Pinpoint the cell where the given text exists, returning its [x, y] midpoint coordinate. 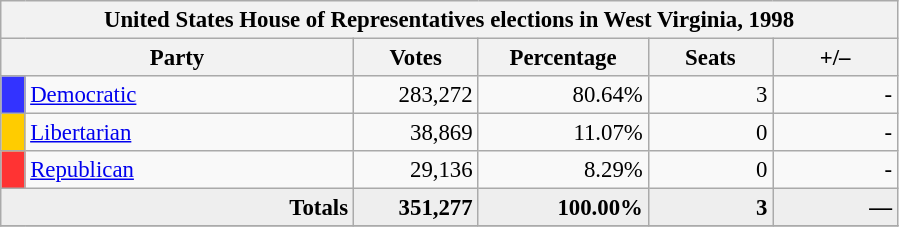
100.00% [563, 208]
United States House of Representatives elections in West Virginia, 1998 [450, 20]
Percentage [563, 58]
Votes [416, 58]
Totals [178, 208]
38,869 [416, 133]
8.29% [563, 170]
29,136 [416, 170]
Libertarian [189, 133]
351,277 [416, 208]
Democratic [189, 95]
Party [178, 58]
Republican [189, 170]
80.64% [563, 95]
+/– [836, 58]
11.07% [563, 133]
283,272 [416, 95]
— [836, 208]
Seats [710, 58]
